Output the (x, y) coordinate of the center of the cell containing the given text.  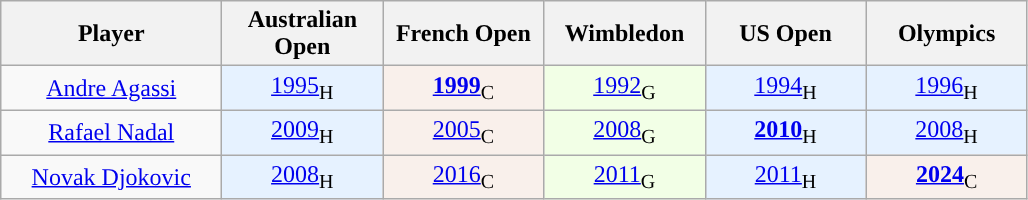
Novak Djokovic (112, 176)
Rafael Nadal (112, 132)
1992G (624, 88)
French Open (464, 34)
2009H (302, 132)
Wimbledon (624, 34)
Olympics (946, 34)
1999C (464, 88)
2016C (464, 176)
1996H (946, 88)
2011G (624, 176)
2024C (946, 176)
2005C (464, 132)
Player (112, 34)
US Open (786, 34)
2008G (624, 132)
1995H (302, 88)
2011H (786, 176)
1994H (786, 88)
Australian Open (302, 34)
2010H (786, 132)
Andre Agassi (112, 88)
